Capture the cell that displays the provided text and extract its [x, y] central coordinate. 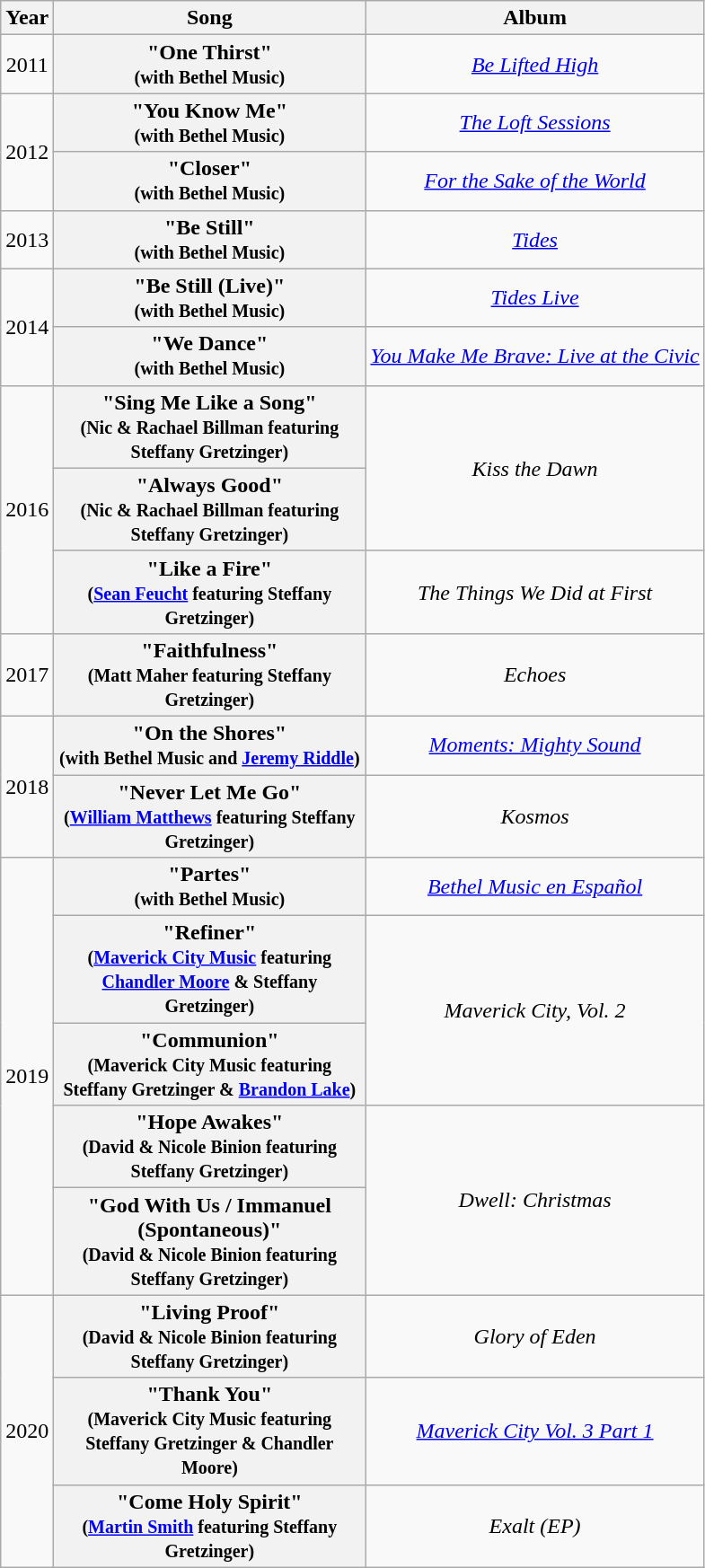
Year [27, 18]
"Like a Fire" (Sean Feucht featuring Steffany Gretzinger) [210, 592]
"God With Us / Immanuel (Spontaneous)" (David & Nicole Binion featuring Steffany Gretzinger) [210, 1241]
Be Lifted High [535, 65]
"Partes" (with Bethel Music) [210, 887]
Maverick City Vol. 3 Part 1 [535, 1431]
"You Know Me" (with Bethel Music) [210, 122]
"Always Good" (Nic & Rachael Billman featuring Steffany Gretzinger) [210, 509]
"Hope Awakes" (David & Nicole Binion featuring Steffany Gretzinger) [210, 1147]
2014 [27, 327]
"Come Holy Spirit" (Martin Smith featuring Steffany Gretzinger) [210, 1526]
Album [535, 18]
"Sing Me Like a Song" (Nic & Rachael Billman featuring Steffany Gretzinger) [210, 427]
2020 [27, 1431]
"On the Shores" (with Bethel Music and Jeremy Riddle) [210, 745]
"One Thirst" (with Bethel Music) [210, 65]
2013 [27, 239]
"Never Let Me Go" (William Matthews featuring Steffany Gretzinger) [210, 815]
Echoes [535, 674]
"Living Proof" (David & Nicole Binion featuring Steffany Gretzinger) [210, 1336]
Bethel Music en Español [535, 887]
Kiss the Dawn [535, 468]
"Be Still (Live)" (with Bethel Music) [210, 298]
The Loft Sessions [535, 122]
"Be Still" (with Bethel Music) [210, 239]
"We Dance" (with Bethel Music) [210, 356]
Kosmos [535, 815]
2017 [27, 674]
"Communion" (Maverick City Music featuring Steffany Gretzinger & Brandon Lake) [210, 1064]
Glory of Eden [535, 1336]
"Thank You" (Maverick City Music featuring Steffany Gretzinger & Chandler Moore) [210, 1431]
2012 [27, 152]
Tides Live [535, 298]
Song [210, 18]
Maverick City, Vol. 2 [535, 1011]
Tides [535, 239]
Exalt (EP) [535, 1526]
"Refiner" (Maverick City Music featuring Chandler Moore & Steffany Gretzinger) [210, 970]
The Things We Did at First [535, 592]
Dwell: Christmas [535, 1200]
"Faithfulness" (Matt Maher featuring Steffany Gretzinger) [210, 674]
Moments: Mighty Sound [535, 745]
2011 [27, 65]
2016 [27, 509]
2018 [27, 787]
For the Sake of the World [535, 181]
"Closer" (with Bethel Music) [210, 181]
You Make Me Brave: Live at the Civic [535, 356]
2019 [27, 1076]
